Return (x, y) of the center of cell containing provided text 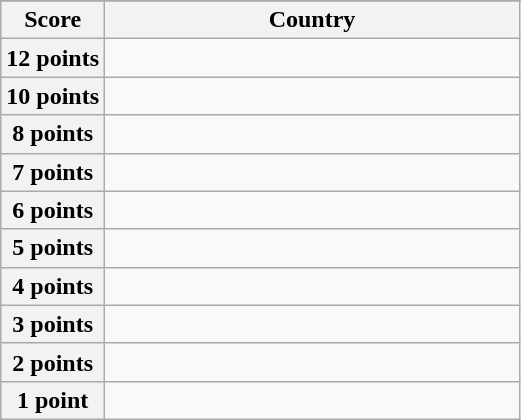
2 points (53, 362)
7 points (53, 172)
Score (53, 20)
Country (312, 20)
1 point (53, 400)
4 points (53, 286)
3 points (53, 324)
6 points (53, 210)
5 points (53, 248)
12 points (53, 58)
8 points (53, 134)
10 points (53, 96)
